Capture the cell that displays the provided text and extract its (x, y) central coordinate. 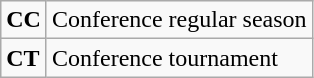
Conference tournament (179, 58)
Conference regular season (179, 20)
CC (24, 20)
CT (24, 58)
